Identify which cell holds the provided text, then report its [x, y] central coordinate. 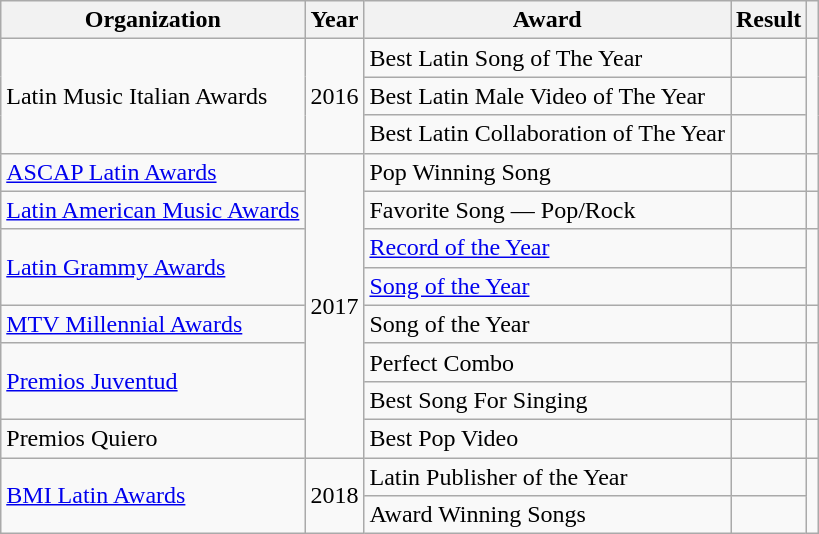
BMI Latin Awards [153, 496]
Perfect Combo [548, 362]
Premios Juventud [153, 381]
ASCAP Latin Awards [153, 172]
Latin Music Italian Awards [153, 96]
Record of the Year [548, 248]
Result [768, 20]
Pop Winning Song [548, 172]
Premios Quiero [153, 438]
Best Latin Song of The Year [548, 58]
Latin Publisher of the Year [548, 477]
Latin Grammy Awards [153, 267]
Best Pop Video [548, 438]
MTV Millennial Awards [153, 324]
Favorite Song — Pop/Rock [548, 210]
2017 [334, 305]
Award Winning Songs [548, 515]
2018 [334, 496]
Best Latin Male Video of The Year [548, 96]
Organization [153, 20]
Best Song For Singing [548, 400]
Year [334, 20]
2016 [334, 96]
Best Latin Collaboration of The Year [548, 134]
Latin American Music Awards [153, 210]
Award [548, 20]
